Extract the [x, y] coordinate from the center of the cell holding the provided text.  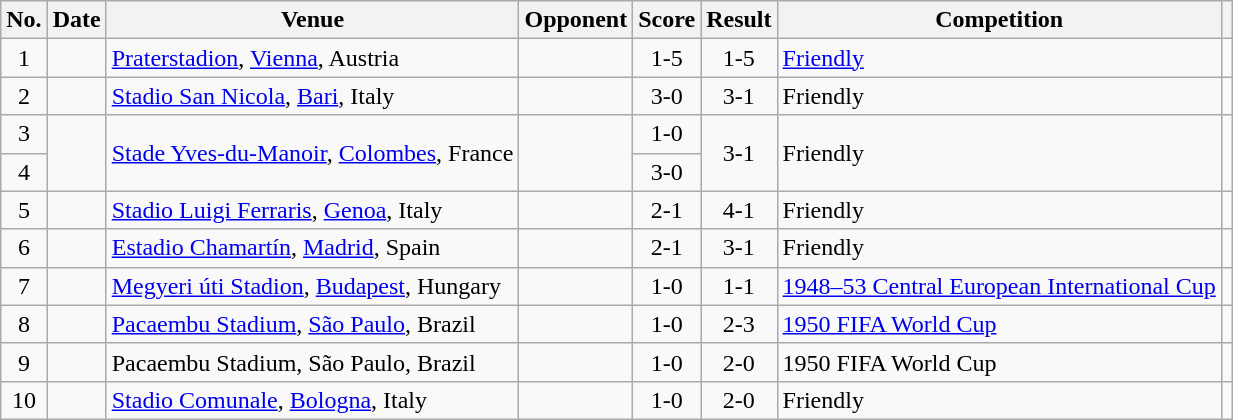
No. [24, 20]
Stadio Comunale, Bologna, Italy [312, 400]
Date [76, 20]
5 [24, 210]
10 [24, 400]
Stadio Luigi Ferraris, Genoa, Italy [312, 210]
7 [24, 286]
Estadio Chamartín, Madrid, Spain [312, 248]
8 [24, 324]
Opponent [576, 20]
Megyeri úti Stadion, Budapest, Hungary [312, 286]
2-3 [739, 324]
Praterstadion, Vienna, Austria [312, 58]
4-1 [739, 210]
2 [24, 96]
9 [24, 362]
Stade Yves-du-Manoir, Colombes, France [312, 153]
Competition [999, 20]
3 [24, 134]
1-1 [739, 286]
6 [24, 248]
Venue [312, 20]
Result [739, 20]
4 [24, 172]
1 [24, 58]
Stadio San Nicola, Bari, Italy [312, 96]
1948–53 Central European International Cup [999, 286]
Score [667, 20]
